Extract the [X, Y] coordinate from the center of the cell holding the provided text.  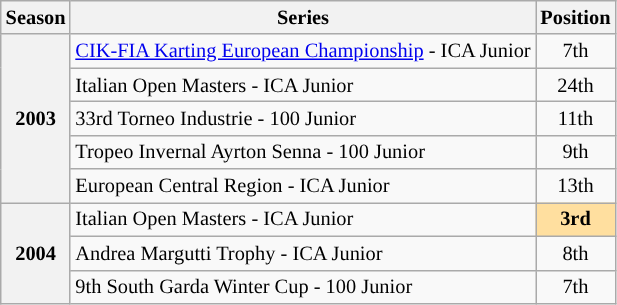
2004 [36, 252]
9th [576, 152]
Position [576, 17]
Andrea Margutti Trophy - ICA Junior [302, 253]
24th [576, 85]
9th South Garda Winter Cup - 100 Junior [302, 287]
2003 [36, 118]
Season [36, 17]
33rd Torneo Industrie - 100 Junior [302, 118]
European Central Region - ICA Junior [302, 186]
Tropeo Invernal Ayrton Senna - 100 Junior [302, 152]
13th [576, 186]
CIK-FIA Karting European Championship - ICA Junior [302, 51]
3rd [576, 219]
11th [576, 118]
Series [302, 17]
8th [576, 253]
